From the cell containing the given text, extract its center point as (x, y) coordinate. 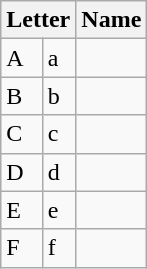
e (59, 210)
F (22, 248)
E (22, 210)
D (22, 172)
Name (112, 20)
b (59, 96)
B (22, 96)
d (59, 172)
c (59, 134)
Letter (38, 20)
f (59, 248)
A (22, 58)
a (59, 58)
C (22, 134)
